Identify which cell holds the provided text, then report its (X, Y) central coordinate. 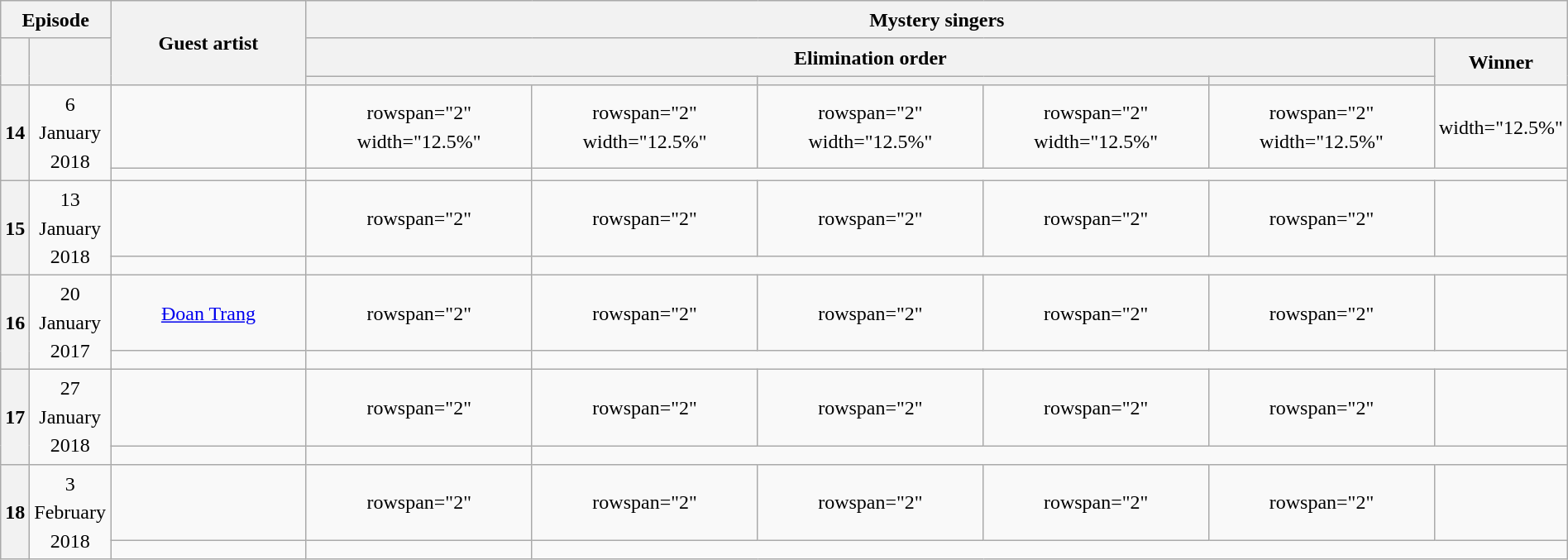
16 (15, 323)
Winner (1500, 61)
20 January 2017 (70, 323)
3 February 2018 (70, 511)
Episode (56, 20)
15 (15, 228)
18 (15, 511)
13 January 2018 (70, 228)
Guest artist (208, 43)
Đoan Trang (208, 313)
27 January 2018 (70, 417)
14 (15, 132)
Mystery singers (936, 20)
Elimination order (870, 57)
17 (15, 417)
width="12.5%" (1500, 127)
6 January 2018 (70, 132)
